Scan for the cell matching the given text and deliver its [x, y] coordinate at center. 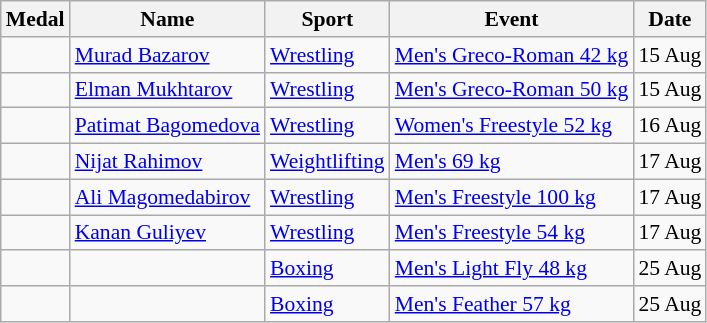
Elman Mukhtarov [168, 90]
Kanan Guliyev [168, 233]
Nijat Rahimov [168, 162]
Medal [36, 19]
Patimat Bagomedova [168, 126]
Ali Magomedabirov [168, 197]
Men's 69 kg [512, 162]
Men's Feather 57 kg [512, 304]
Men's Freestyle 100 kg [512, 197]
Event [512, 19]
Sport [328, 19]
Name [168, 19]
16 Aug [670, 126]
Weightlifting [328, 162]
Date [670, 19]
Men's Light Fly 48 kg [512, 269]
Men's Freestyle 54 kg [512, 233]
Women's Freestyle 52 kg [512, 126]
Men's Greco-Roman 50 kg [512, 90]
Murad Bazarov [168, 55]
Men's Greco-Roman 42 kg [512, 55]
